From the cell containing the given text, extract its center point as [x, y] coordinate. 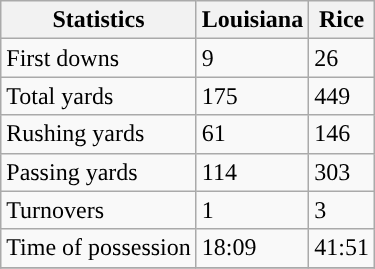
Turnovers [99, 210]
175 [252, 96]
Louisiana [252, 20]
Rice [342, 20]
449 [342, 96]
146 [342, 134]
41:51 [342, 248]
114 [252, 172]
Time of possession [99, 248]
Rushing yards [99, 134]
Total yards [99, 96]
9 [252, 58]
303 [342, 172]
18:09 [252, 248]
First downs [99, 58]
3 [342, 210]
1 [252, 210]
61 [252, 134]
Passing yards [99, 172]
Statistics [99, 20]
26 [342, 58]
